Scan for the cell matching the given text and deliver its (X, Y) coordinate at center. 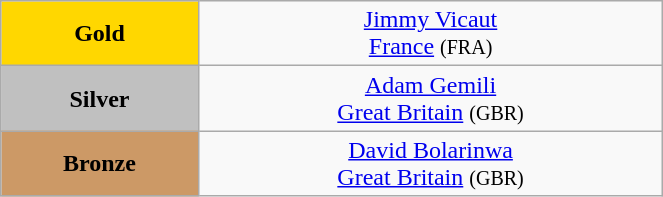
David BolarinwaGreat Britain (GBR) (430, 164)
Silver (100, 98)
Jimmy VicautFrance (FRA) (430, 34)
Bronze (100, 164)
Adam GemiliGreat Britain (GBR) (430, 98)
Gold (100, 34)
